Pinpoint the cell where the given text exists, returning its (X, Y) midpoint coordinate. 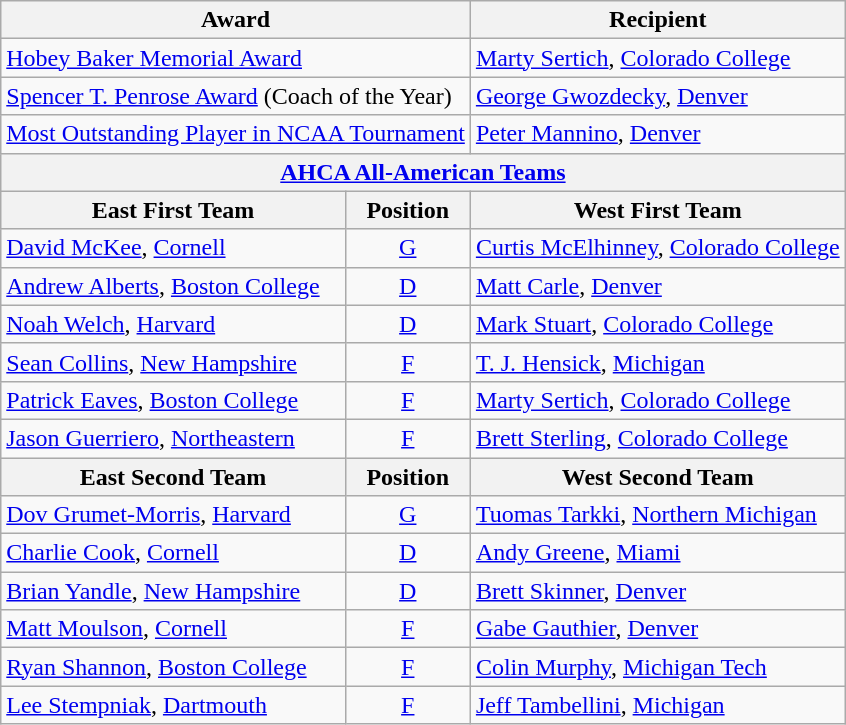
Lee Stempniak, Dartmouth (174, 705)
Spencer T. Penrose Award (Coach of the Year) (236, 96)
East First Team (174, 210)
Noah Welch, Harvard (174, 324)
Mark Stuart, Colorado College (658, 324)
Sean Collins, New Hampshire (174, 362)
West First Team (658, 210)
Matt Moulson, Cornell (174, 629)
Charlie Cook, Cornell (174, 553)
Dov Grumet-Morris, Harvard (174, 515)
Colin Murphy, Michigan Tech (658, 667)
Brian Yandle, New Hampshire (174, 591)
T. J. Hensick, Michigan (658, 362)
Award (236, 20)
Curtis McElhinney, Colorado College (658, 248)
Most Outstanding Player in NCAA Tournament (236, 134)
Peter Mannino, Denver (658, 134)
Hobey Baker Memorial Award (236, 58)
East Second Team (174, 477)
Patrick Eaves, Boston College (174, 400)
David McKee, Cornell (174, 248)
Brett Skinner, Denver (658, 591)
Jeff Tambellini, Michigan (658, 705)
Recipient (658, 20)
Tuomas Tarkki, Northern Michigan (658, 515)
George Gwozdecky, Denver (658, 96)
Jason Guerriero, Northeastern (174, 438)
Brett Sterling, Colorado College (658, 438)
Ryan Shannon, Boston College (174, 667)
AHCA All-American Teams (423, 172)
Gabe Gauthier, Denver (658, 629)
Andy Greene, Miami (658, 553)
Matt Carle, Denver (658, 286)
Andrew Alberts, Boston College (174, 286)
West Second Team (658, 477)
